Determine the (X, Y) coordinate at the center of the cell enclosing the given text.  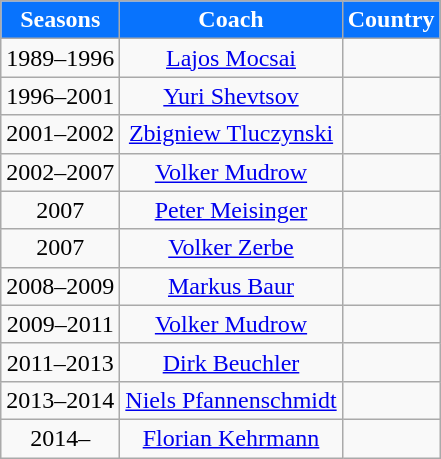
Yuri Shevtsov (231, 96)
Peter Meisinger (231, 210)
Niels Pfannenschmidt (231, 400)
2008–2009 (60, 286)
2014– (60, 438)
2009–2011 (60, 324)
Volker Zerbe (231, 248)
2013–2014 (60, 400)
Coach (231, 20)
Florian Kehrmann (231, 438)
2002–2007 (60, 172)
2011–2013 (60, 362)
Lajos Mocsai (231, 58)
Country (391, 20)
Seasons (60, 20)
1989–1996 (60, 58)
1996–2001 (60, 96)
Dirk Beuchler (231, 362)
Zbigniew Tluczynski (231, 134)
2001–2002 (60, 134)
Markus Baur (231, 286)
